Determine the (X, Y) coordinate at the center of the cell enclosing the given text.  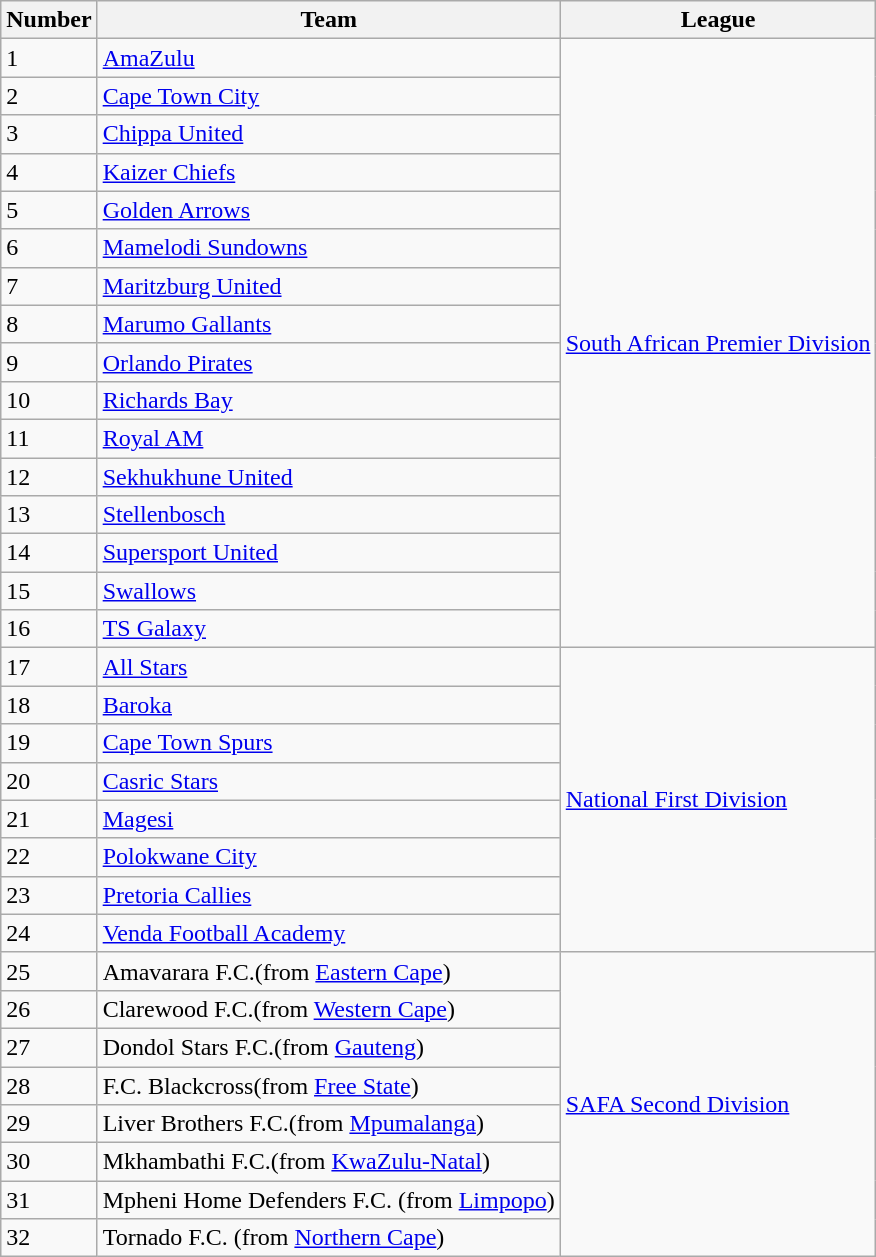
Chippa United (328, 134)
Orlando Pirates (328, 362)
Supersport United (328, 553)
TS Galaxy (328, 629)
13 (49, 515)
6 (49, 248)
SAFA Second Division (718, 1104)
14 (49, 553)
Mpheni Home Defenders F.C. (from Limpopo) (328, 1200)
Marumo Gallants (328, 324)
26 (49, 1009)
12 (49, 477)
25 (49, 971)
16 (49, 629)
Baroka (328, 705)
9 (49, 362)
29 (49, 1124)
22 (49, 857)
Mkhambathi F.C.(from KwaZulu-Natal) (328, 1162)
Team (328, 20)
Golden Arrows (328, 210)
27 (49, 1047)
31 (49, 1200)
Tornado F.C. (from Northern Cape) (328, 1238)
Number (49, 20)
15 (49, 591)
10 (49, 400)
17 (49, 667)
Richards Bay (328, 400)
National First Division (718, 800)
All Stars (328, 667)
4 (49, 172)
Casric Stars (328, 781)
11 (49, 438)
18 (49, 705)
5 (49, 210)
Mamelodi Sundowns (328, 248)
South African Premier Division (718, 344)
Swallows (328, 591)
24 (49, 933)
20 (49, 781)
Maritzburg United (328, 286)
21 (49, 819)
F.C. Blackcross(from Free State) (328, 1085)
Cape Town Spurs (328, 743)
7 (49, 286)
2 (49, 96)
Stellenbosch (328, 515)
Dondol Stars F.C.(from Gauteng) (328, 1047)
Royal AM (328, 438)
Venda Football Academy (328, 933)
19 (49, 743)
AmaZulu (328, 58)
1 (49, 58)
Polokwane City (328, 857)
30 (49, 1162)
Magesi (328, 819)
League (718, 20)
32 (49, 1238)
28 (49, 1085)
Pretoria Callies (328, 895)
3 (49, 134)
Cape Town City (328, 96)
Kaizer Chiefs (328, 172)
8 (49, 324)
23 (49, 895)
Sekhukhune United (328, 477)
Liver Brothers F.C.(from Mpumalanga) (328, 1124)
Clarewood F.C.(from Western Cape) (328, 1009)
Amavarara F.C.(from Eastern Cape) (328, 971)
